For the text-containing cell, return its midpoint in [X, Y] coordinate format. 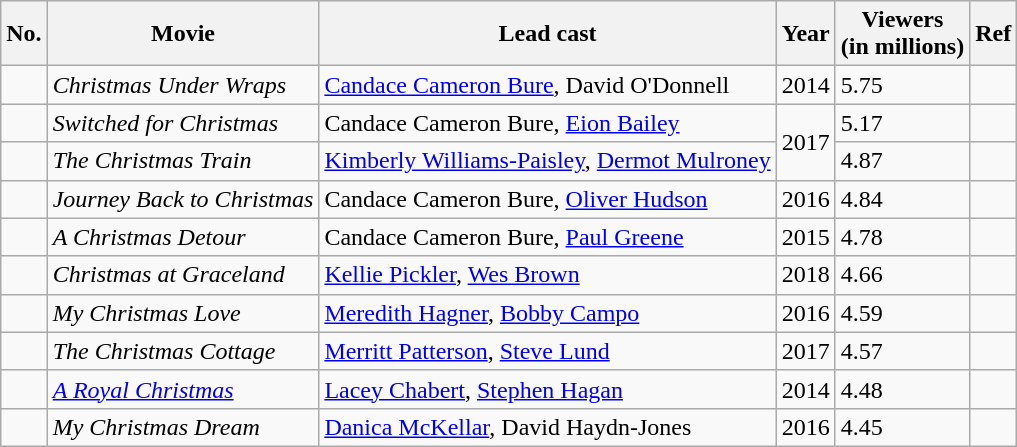
Viewers(in millions) [902, 34]
4.57 [902, 351]
5.17 [902, 123]
Candace Cameron Bure, Eion Bailey [548, 123]
Lacey Chabert, Stephen Hagan [548, 389]
A Royal Christmas [183, 389]
The Christmas Train [183, 161]
Christmas at Graceland [183, 275]
Switched for Christmas [183, 123]
Candace Cameron Bure, Paul Greene [548, 237]
A Christmas Detour [183, 237]
Candace Cameron Bure, Oliver Hudson [548, 199]
Kellie Pickler, Wes Brown [548, 275]
My Christmas Dream [183, 427]
4.78 [902, 237]
Journey Back to Christmas [183, 199]
4.59 [902, 313]
5.75 [902, 85]
2015 [806, 237]
Year [806, 34]
4.84 [902, 199]
My Christmas Love [183, 313]
Ref [994, 34]
The Christmas Cottage [183, 351]
Lead cast [548, 34]
Merritt Patterson, Steve Lund [548, 351]
4.87 [902, 161]
Danica McKellar, David Haydn-Jones [548, 427]
4.48 [902, 389]
2018 [806, 275]
Meredith Hagner, Bobby Campo [548, 313]
Kimberly Williams-Paisley, Dermot Mulroney [548, 161]
Christmas Under Wraps [183, 85]
No. [24, 34]
4.66 [902, 275]
4.45 [902, 427]
Movie [183, 34]
Candace Cameron Bure, David O'Donnell [548, 85]
